Find where the given text appears and provide that cell's center as (x, y) coordinate. 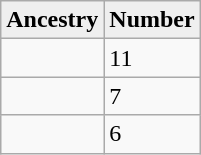
11 (152, 58)
6 (152, 134)
Number (152, 20)
Ancestry (52, 20)
7 (152, 96)
